Extract the [X, Y] coordinate from the center of the cell holding the provided text.  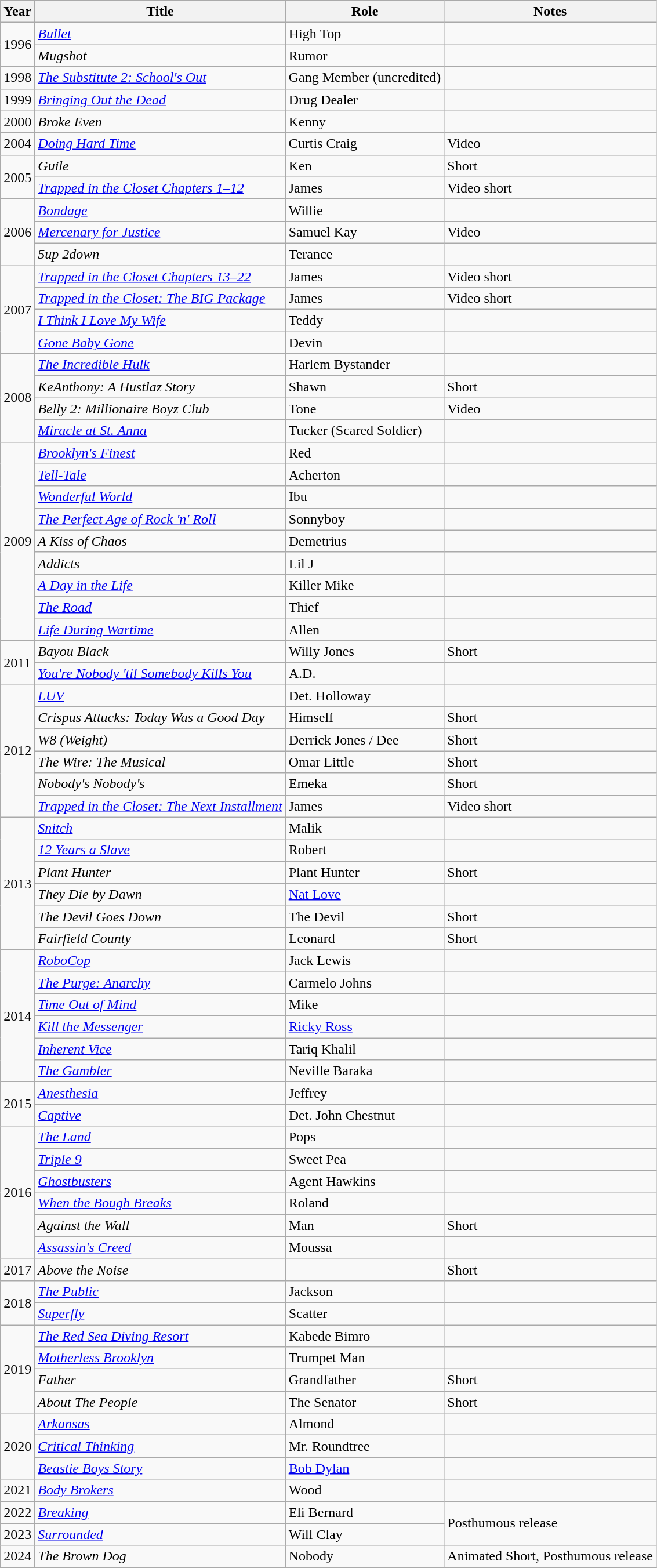
Mercenary for Justice [160, 232]
KeAnthony: A Hustlaz Story [160, 387]
The Purge: Anarchy [160, 983]
Kenny [365, 122]
The Public [160, 1291]
Himself [365, 718]
I Think I Love My Wife [160, 321]
They Die by Dawn [160, 894]
Body Brokers [160, 1490]
2000 [17, 122]
Robert [365, 850]
Willy Jones [365, 652]
Ibu [365, 497]
Broke Even [160, 122]
Miracle at St. Anna [160, 431]
Will Clay [365, 1534]
2006 [17, 232]
2017 [17, 1269]
Emeka [365, 784]
2015 [17, 1104]
Trapped in the Closet Chapters 1–12 [160, 188]
Red [365, 453]
Roland [365, 1203]
Father [160, 1380]
The Gambler [160, 1071]
Arkansas [160, 1424]
Tariq Khalil [365, 1049]
Nat Love [365, 894]
Acherton [365, 475]
Title [160, 12]
Curtis Craig [365, 144]
Above the Noise [160, 1269]
2009 [17, 542]
Scatter [365, 1313]
2004 [17, 144]
Demetrius [365, 541]
Pops [365, 1137]
Derrick Jones / Dee [365, 740]
The Red Sea Diving Resort [160, 1335]
Mike [365, 1005]
Omar Little [365, 762]
Det. Holloway [365, 696]
Crispus Attucks: Today Was a Good Day [160, 718]
Motherless Brooklyn [160, 1358]
Tucker (Scared Soldier) [365, 431]
Bayou Black [160, 652]
Role [365, 12]
Tone [365, 409]
Guile [160, 166]
Teddy [365, 321]
RoboCop [160, 960]
Grandfather [365, 1380]
Brooklyn's Finest [160, 453]
When the Bough Breaks [160, 1203]
Bringing Out the Dead [160, 100]
Notes [550, 12]
Gang Member (uncredited) [365, 78]
You're Nobody 'til Somebody Kills You [160, 674]
Nobody's Nobody's [160, 784]
5up 2down [160, 254]
The Devil Goes Down [160, 916]
2016 [17, 1192]
The Senator [365, 1402]
A Kiss of Chaos [160, 541]
Leonard [365, 938]
The Land [160, 1137]
Willie [365, 210]
Snitch [160, 828]
Breaking [160, 1512]
2023 [17, 1534]
Tell-Tale [160, 475]
The Devil [365, 916]
Inherent Vice [160, 1049]
Man [365, 1225]
Year [17, 12]
1999 [17, 100]
Bullet [160, 34]
Carmelo Johns [365, 983]
Trapped in the Closet: The Next Installment [160, 806]
Jackson [365, 1291]
Gone Baby Gone [160, 343]
2005 [17, 177]
Shawn [365, 387]
2008 [17, 398]
Animated Short, Posthumous release [550, 1556]
2022 [17, 1512]
Det. John Chestnut [365, 1115]
Allen [365, 629]
1998 [17, 78]
2012 [17, 751]
Triple 9 [160, 1159]
Almond [365, 1424]
Mugshot [160, 56]
High Top [365, 34]
Trapped in the Closet Chapters 13–22 [160, 277]
Killer Mike [365, 585]
Bondage [160, 210]
W8 (Weight) [160, 740]
Surrounded [160, 1534]
Moussa [365, 1247]
2019 [17, 1369]
2024 [17, 1556]
Mr. Roundtree [365, 1446]
Drug Dealer [365, 100]
Against the Wall [160, 1225]
Wood [365, 1490]
2020 [17, 1446]
2021 [17, 1490]
Neville Baraka [365, 1071]
Samuel Kay [365, 232]
Devin [365, 343]
Belly 2: Millionaire Boyz Club [160, 409]
A.D. [365, 674]
Lil J [365, 563]
A Day in the Life [160, 585]
Kabede Bimro [365, 1335]
The Road [160, 607]
Jack Lewis [365, 960]
Sweet Pea [365, 1159]
Superfly [160, 1313]
The Substitute 2: School's Out [160, 78]
Posthumous release [550, 1523]
Time Out of Mind [160, 1005]
LUV [160, 696]
Ghostbusters [160, 1181]
About The People [160, 1402]
Wonderful World [160, 497]
The Incredible Hulk [160, 365]
Ken [365, 166]
Addicts [160, 563]
Anesthesia [160, 1093]
Trumpet Man [365, 1358]
The Perfect Age of Rock 'n' Roll [160, 519]
2014 [17, 1015]
Life During Wartime [160, 629]
Critical Thinking [160, 1446]
2013 [17, 883]
The Wire: The Musical [160, 762]
2011 [17, 663]
Thief [365, 607]
Assassin's Creed [160, 1247]
Harlem Bystander [365, 365]
The Brown Dog [160, 1556]
Eli Bernard [365, 1512]
1996 [17, 45]
Doing Hard Time [160, 144]
Trapped in the Closet: The BIG Package [160, 299]
Malik [365, 828]
2007 [17, 310]
Beastie Boys Story [160, 1468]
12 Years a Slave [160, 850]
Agent Hawkins [365, 1181]
Ricky Ross [365, 1027]
Sonnyboy [365, 519]
Nobody [365, 1556]
Jeffrey [365, 1093]
Bob Dylan [365, 1468]
Kill the Messenger [160, 1027]
2018 [17, 1302]
Fairfield County [160, 938]
Captive [160, 1115]
Rumor [365, 56]
Terance [365, 254]
